Determine the (X, Y) coordinate at the center of the cell enclosing the given text.  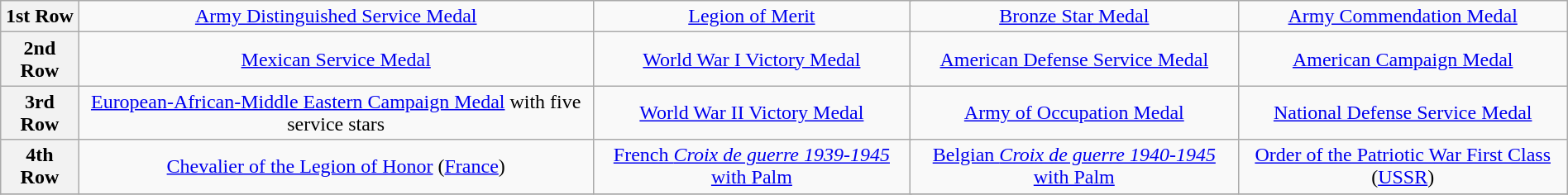
2nd Row (40, 59)
Army Commendation Medal (1403, 17)
Belgian Croix de guerre 1940-1945 with Palm (1073, 167)
Army Distinguished Service Medal (336, 17)
World War I Victory Medal (751, 59)
Legion of Merit (751, 17)
Mexican Service Medal (336, 59)
National Defense Service Medal (1403, 112)
Order of the Patriotic War First Class (USSR) (1403, 167)
4th Row (40, 167)
1st Row (40, 17)
American Campaign Medal (1403, 59)
World War II Victory Medal (751, 112)
American Defense Service Medal (1073, 59)
Army of Occupation Medal (1073, 112)
French Croix de guerre 1939-1945 with Palm (751, 167)
3rd Row (40, 112)
Bronze Star Medal (1073, 17)
European-African-Middle Eastern Campaign Medal with five service stars (336, 112)
Chevalier of the Legion of Honor (France) (336, 167)
